Search for the cell housing the specified text and yield its [x, y] center coordinate. 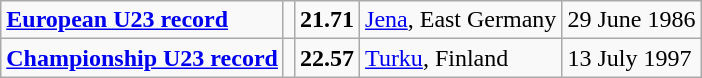
Turku, Finland [461, 58]
29 June 1986 [632, 20]
21.71 [326, 20]
European U23 record [142, 20]
22.57 [326, 58]
Championship U23 record [142, 58]
Jena, East Germany [461, 20]
13 July 1997 [632, 58]
